Output the (x, y) coordinate of the center of the cell containing the given text.  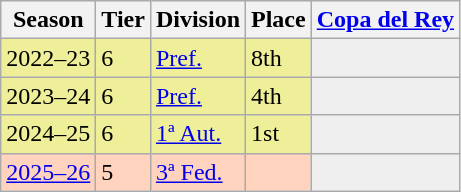
1st (279, 134)
Copa del Rey (385, 20)
2023–24 (48, 96)
8th (279, 58)
4th (279, 96)
2024–25 (48, 134)
Division (198, 20)
Place (279, 20)
3ª Fed. (198, 172)
Tier (124, 20)
2022–23 (48, 58)
Season (48, 20)
2025–26 (48, 172)
5 (124, 172)
1ª Aut. (198, 134)
